From the cell containing the given text, extract its center point as [X, Y] coordinate. 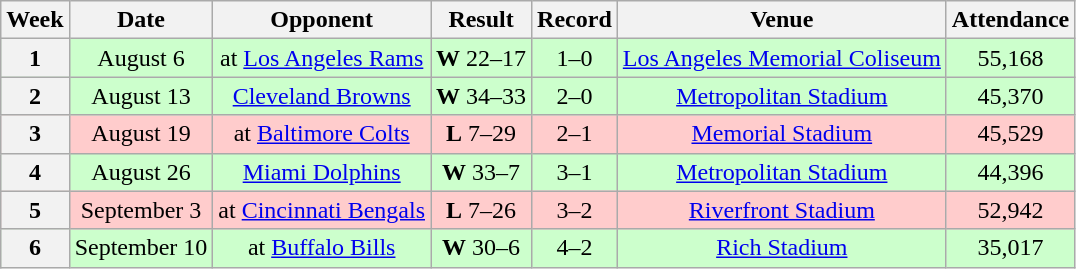
at Buffalo Bills [322, 248]
Record [575, 20]
5 [35, 210]
2–1 [575, 134]
September 10 [141, 248]
3–1 [575, 172]
Rich Stadium [782, 248]
45,370 [1010, 96]
August 26 [141, 172]
4 [35, 172]
Memorial Stadium [782, 134]
Attendance [1010, 20]
August 6 [141, 58]
at Cincinnati Bengals [322, 210]
35,017 [1010, 248]
6 [35, 248]
W 22–17 [482, 58]
Opponent [322, 20]
August 13 [141, 96]
44,396 [1010, 172]
W 33–7 [482, 172]
Venue [782, 20]
3 [35, 134]
1–0 [575, 58]
Date [141, 20]
Los Angeles Memorial Coliseum [782, 58]
at Baltimore Colts [322, 134]
55,168 [1010, 58]
Riverfront Stadium [782, 210]
W 34–33 [482, 96]
2–0 [575, 96]
4–2 [575, 248]
52,942 [1010, 210]
L 7–26 [482, 210]
August 19 [141, 134]
45,529 [1010, 134]
L 7–29 [482, 134]
1 [35, 58]
Cleveland Browns [322, 96]
Miami Dolphins [322, 172]
Week [35, 20]
W 30–6 [482, 248]
Result [482, 20]
September 3 [141, 210]
at Los Angeles Rams [322, 58]
3–2 [575, 210]
2 [35, 96]
